Return the (x, y) coordinate for the center point of the cell that contains the specified text.  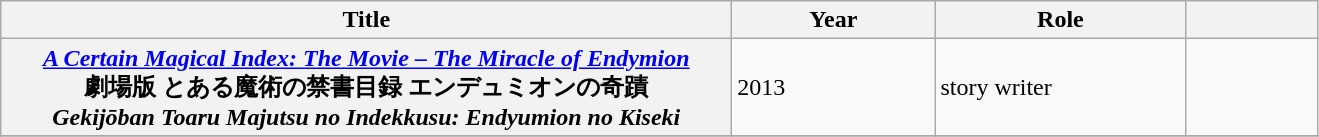
2013 (834, 88)
Role (1060, 20)
Year (834, 20)
story writer (1060, 88)
Title (366, 20)
A Certain Magical Index: The Movie – The Miracle of Endymion劇場版 とある魔術の禁書目録 エンデュミオンの奇蹟 Gekijōban Toaru Majutsu no Indekkusu: Endyumion no Kiseki (366, 88)
